Determine the (X, Y) coordinate at the center of the cell enclosing the given text.  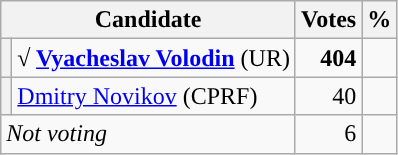
Dmitry Novikov (CPRF) (154, 96)
% (380, 20)
Not voting (148, 134)
Candidate (148, 20)
404 (328, 58)
√ Vyacheslav Volodin (UR) (154, 58)
Votes (328, 20)
6 (328, 134)
40 (328, 96)
